Return (x, y) of the center of cell containing provided text 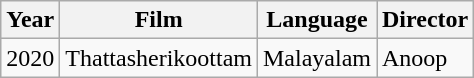
Anoop (424, 58)
2020 (30, 58)
Thattasherikoottam (159, 58)
Director (424, 20)
Language (316, 20)
Malayalam (316, 58)
Year (30, 20)
Film (159, 20)
